Output the [x, y] coordinate of the center of the cell containing the given text.  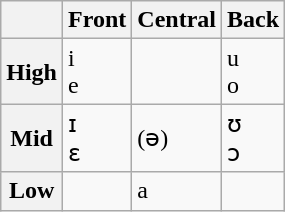
Mid [32, 138]
a [177, 191]
Front [98, 20]
ie [98, 72]
Low [32, 191]
uo [254, 72]
(ə) [177, 138]
Central [177, 20]
ʊɔ [254, 138]
High [32, 72]
ɪɛ [98, 138]
Back [254, 20]
